Return [x, y] of the center of cell containing provided text 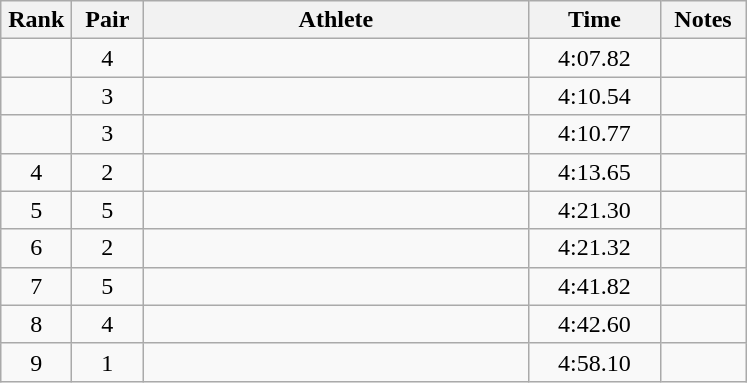
4:21.32 [594, 248]
Rank [36, 20]
4:21.30 [594, 210]
9 [36, 362]
4:42.60 [594, 324]
8 [36, 324]
4:41.82 [594, 286]
7 [36, 286]
1 [108, 362]
Notes [703, 20]
4:10.77 [594, 134]
4:13.65 [594, 172]
Time [594, 20]
4:10.54 [594, 96]
6 [36, 248]
4:58.10 [594, 362]
4:07.82 [594, 58]
Pair [108, 20]
Athlete [336, 20]
